Search for the cell housing the specified text and yield its (X, Y) center coordinate. 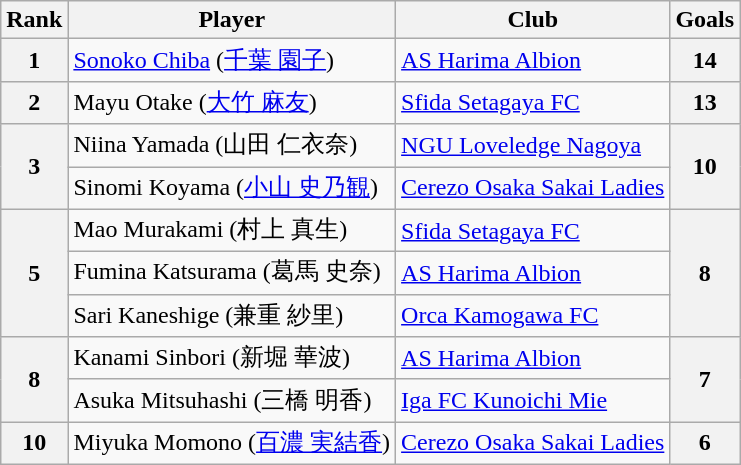
Goals (705, 20)
Sonoko Chiba (千葉 園子) (232, 60)
2 (34, 102)
Mao Murakami (村上 真生) (232, 230)
6 (705, 444)
Rank (34, 20)
7 (705, 380)
Sari Kaneshige (兼重 紗里) (232, 316)
Niina Yamada (山田 仁衣奈) (232, 146)
Iga FC Kunoichi Mie (533, 400)
Orca Kamogawa FC (533, 316)
Sinomi Koyama (小山 史乃観) (232, 188)
Club (533, 20)
14 (705, 60)
NGU Loveledge Nagoya (533, 146)
Mayu Otake (大竹 麻友) (232, 102)
3 (34, 166)
1 (34, 60)
5 (34, 273)
13 (705, 102)
Kanami Sinbori (新堀 華波) (232, 358)
Asuka Mitsuhashi (三橋 明香) (232, 400)
Player (232, 20)
Fumina Katsurama (葛馬 史奈) (232, 274)
Miyuka Momono (百濃 実結香) (232, 444)
